Pinpoint the cell where the given text exists, returning its [X, Y] midpoint coordinate. 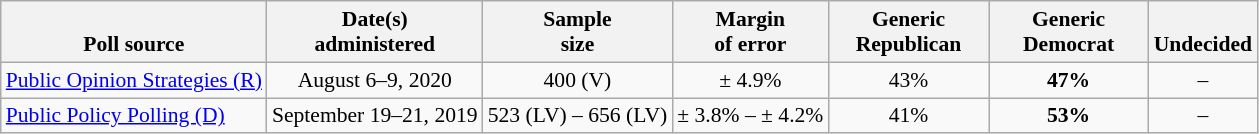
53% [1069, 116]
400 (V) [578, 80]
Public Policy Polling (D) [134, 116]
43% [908, 80]
Undecided [1203, 32]
August 6–9, 2020 [375, 80]
± 4.9% [750, 80]
GenericDemocrat [1069, 32]
41% [908, 116]
Samplesize [578, 32]
47% [1069, 80]
Date(s)administered [375, 32]
September 19–21, 2019 [375, 116]
± 3.8% – ± 4.2% [750, 116]
523 (LV) – 656 (LV) [578, 116]
GenericRepublican [908, 32]
Marginof error [750, 32]
Public Opinion Strategies (R) [134, 80]
Poll source [134, 32]
